For the text-containing cell, return its midpoint in (X, Y) coordinate format. 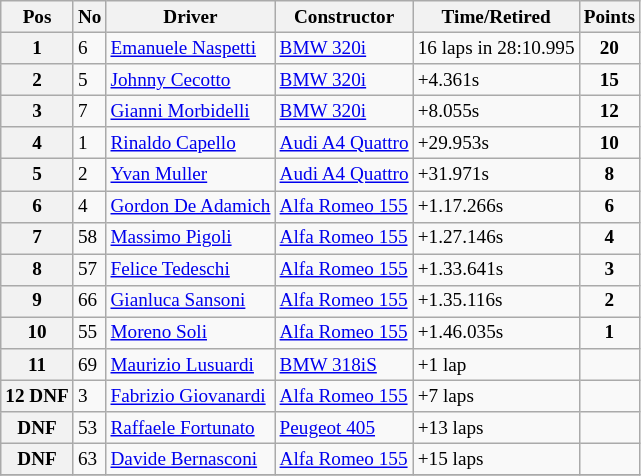
63 (90, 460)
+1 lap (496, 365)
No (90, 17)
+8.055s (496, 111)
+7 laps (496, 396)
58 (90, 238)
57 (90, 270)
Maurizio Lusuardi (190, 365)
55 (90, 333)
Gianluca Sansoni (190, 301)
Points (609, 17)
+1.46.035s (496, 333)
Raffaele Fortunato (190, 428)
Gordon De Adamich (190, 206)
69 (90, 365)
Davide Bernasconi (190, 460)
+1.35.116s (496, 301)
15 (609, 80)
Constructor (344, 17)
Yvan Muller (190, 175)
Driver (190, 17)
Pos (38, 17)
+29.953s (496, 143)
+13 laps (496, 428)
+31.971s (496, 175)
+1.33.641s (496, 270)
Fabrizio Giovanardi (190, 396)
53 (90, 428)
Time/Retired (496, 17)
66 (90, 301)
Peugeot 405 (344, 428)
+1.27.146s (496, 238)
Johnny Cecotto (190, 80)
Massimo Pigoli (190, 238)
20 (609, 48)
Moreno Soli (190, 333)
+4.361s (496, 80)
Felice Tedeschi (190, 270)
16 laps in 28:10.995 (496, 48)
BMW 318iS (344, 365)
+1.17.266s (496, 206)
11 (38, 365)
12 (609, 111)
Rinaldo Capello (190, 143)
Gianni Morbidelli (190, 111)
9 (38, 301)
12 DNF (38, 396)
+15 laps (496, 460)
Emanuele Naspetti (190, 48)
